For the text-containing cell, return its midpoint in (x, y) coordinate format. 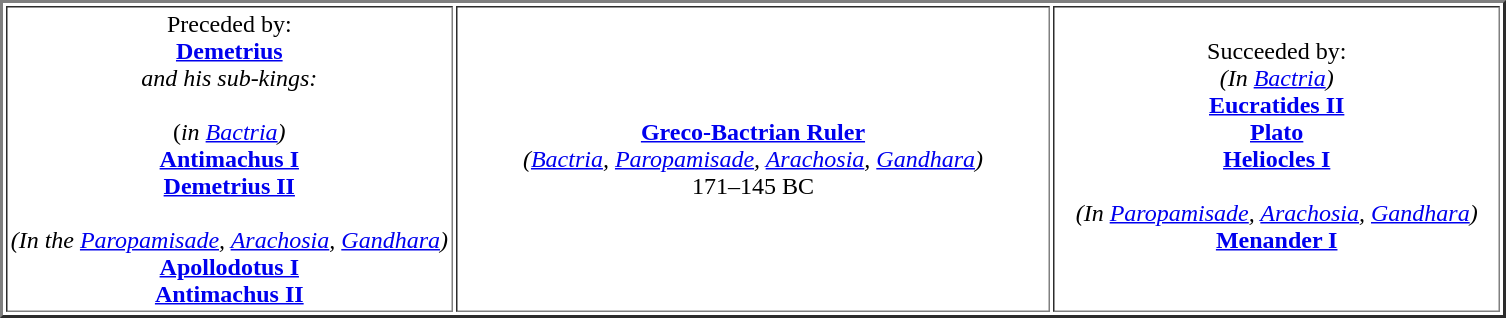
Greco-Bactrian Ruler(Bactria, Paropamisade, Arachosia, Gandhara)171–145 BC (752, 159)
Succeeded by:(In Bactria)Eucratides IIPlatoHeliocles I(In Paropamisade, Arachosia, Gandhara)Menander I (1277, 159)
Preceded by:Demetriusand his sub-kings:(in Bactria)Antimachus IDemetrius II(In the Paropamisade, Arachosia, Gandhara)Apollodotus IAntimachus II (229, 159)
